Capture the cell that displays the provided text and extract its [X, Y] central coordinate. 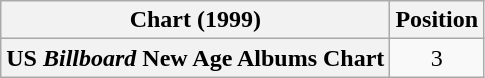
3 [437, 58]
Position [437, 20]
US Billboard New Age Albums Chart [196, 58]
Chart (1999) [196, 20]
